Locate the cell with the specified text and output its (X, Y) center coordinate. 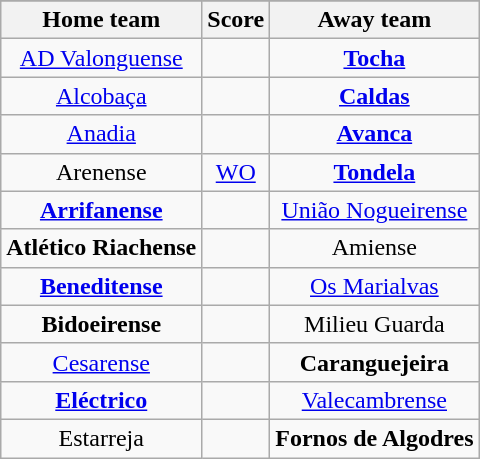
Os Marialvas (374, 286)
Eléctrico (102, 400)
Fornos de Algodres (374, 438)
Milieu Guarda (374, 324)
Amiense (374, 248)
Score (236, 20)
AD Valonguense (102, 58)
Valecambrense (374, 400)
Beneditense (102, 286)
Anadia (102, 134)
Arrifanense (102, 210)
WO (236, 172)
Arenense (102, 172)
Atlético Riachense (102, 248)
Tocha (374, 58)
Alcobaça (102, 96)
União Nogueirense (374, 210)
Cesarense (102, 362)
Estarreja (102, 438)
Caranguejeira (374, 362)
Home team (102, 20)
Tondela (374, 172)
Bidoeirense (102, 324)
Avanca (374, 134)
Caldas (374, 96)
Away team (374, 20)
